Scan for the cell matching the given text and deliver its (X, Y) coordinate at center. 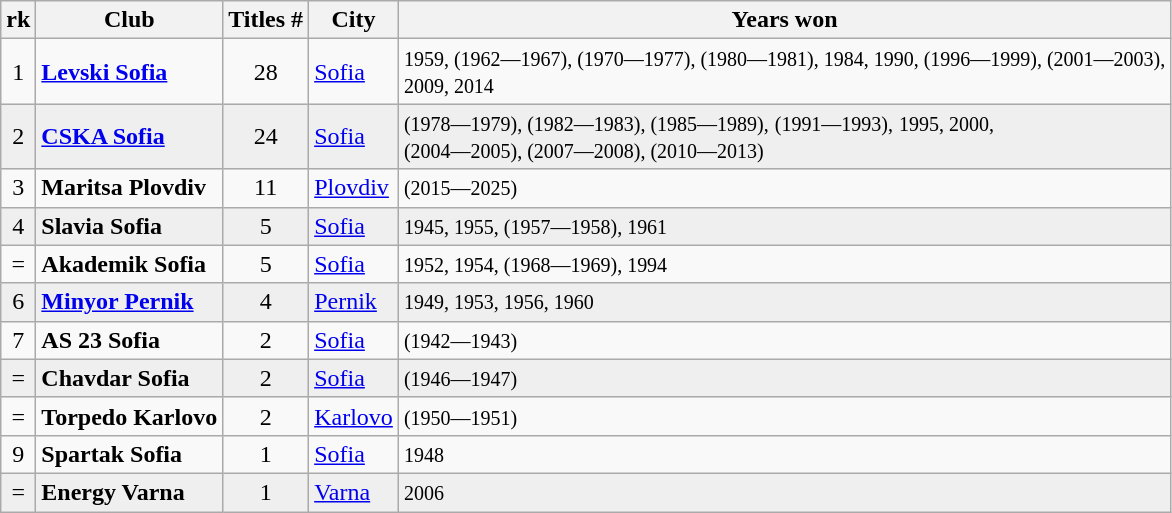
Torpedo Karlovo (130, 416)
Energy Varna (130, 492)
1959, (1962—1967), (1970—1977), (1980—1981), 1984, 1990, (1996—1999), (2001—2003), 2009, 2014 (784, 72)
Spartak Sofia (130, 454)
(1978—1979), (1982—1983), (1985—1989), (1991—1993), 1995, 2000, (2004—2005), (2007—2008), (2010—2013) (784, 136)
3 (18, 188)
Karlovo (354, 416)
9 (18, 454)
AS 23 Sofia (130, 340)
Years won (784, 20)
Slavia Sofia (130, 226)
1952, 1954, (1968—1969), 1994 (784, 264)
11 (266, 188)
Minyor Pernik (130, 302)
28 (266, 72)
(1942—1943) (784, 340)
1948 (784, 454)
(1950—1951) (784, 416)
Levski Sofia (130, 72)
7 (18, 340)
Akademik Sofia (130, 264)
(2015—2025) (784, 188)
Maritsa Plovdiv (130, 188)
Chavdar Sofia (130, 378)
2006 (784, 492)
1949, 1953, 1956, 1960 (784, 302)
City (354, 20)
Varna (354, 492)
24 (266, 136)
6 (18, 302)
rk (18, 20)
Plovdiv (354, 188)
Pernik (354, 302)
Titles # (266, 20)
1945, 1955, (1957—1958), 1961 (784, 226)
CSKA Sofia (130, 136)
(1946—1947) (784, 378)
Club (130, 20)
